Scan for the cell matching the given text and deliver its [X, Y] coordinate at center. 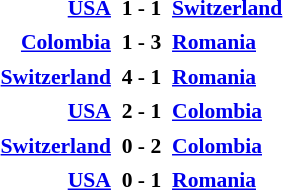
0 - 2 [142, 146]
2 - 1 [142, 112]
4 - 1 [142, 77]
1 - 3 [142, 42]
